Find where the given text appears and provide that cell's center as (x, y) coordinate. 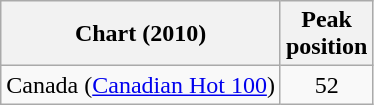
Peakposition (326, 34)
Chart (2010) (141, 34)
Canada (Canadian Hot 100) (141, 85)
52 (326, 85)
